Detect which cell encompasses the target text, then output its (x, y) center coordinate. 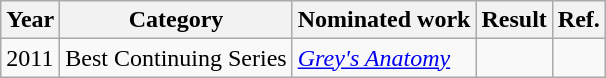
2011 (30, 58)
Best Continuing Series (176, 58)
Category (176, 20)
Nominated work (384, 20)
Result (514, 20)
Grey's Anatomy (384, 58)
Year (30, 20)
Ref. (578, 20)
